Capture the cell that displays the provided text and extract its (X, Y) central coordinate. 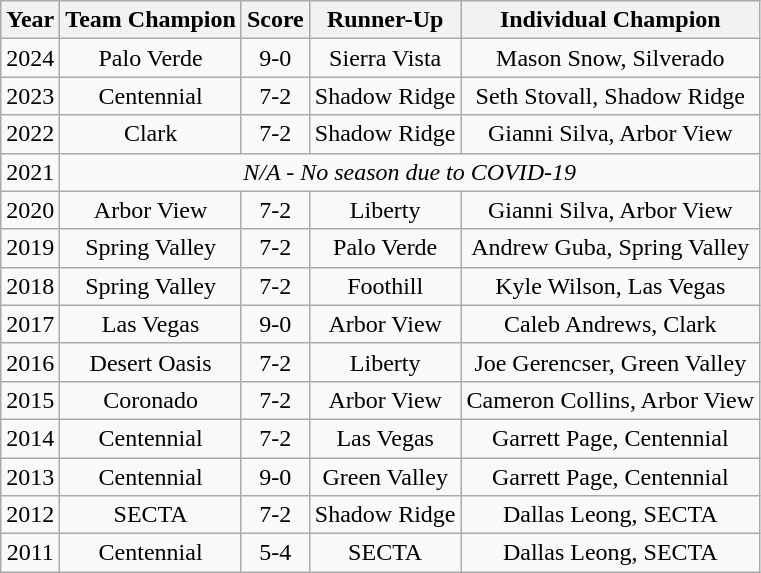
2012 (30, 515)
Coronado (151, 400)
Sierra Vista (385, 58)
Desert Oasis (151, 362)
2020 (30, 210)
Cameron Collins, Arbor View (610, 400)
Team Champion (151, 20)
2013 (30, 477)
Seth Stovall, Shadow Ridge (610, 96)
Individual Champion (610, 20)
Joe Gerencser, Green Valley (610, 362)
2015 (30, 400)
2016 (30, 362)
2021 (30, 172)
Andrew Guba, Spring Valley (610, 248)
2022 (30, 134)
Foothill (385, 286)
Year (30, 20)
2017 (30, 324)
Mason Snow, Silverado (610, 58)
2011 (30, 553)
2024 (30, 58)
Runner-Up (385, 20)
2019 (30, 248)
N/A - No season due to COVID-19 (410, 172)
2023 (30, 96)
Green Valley (385, 477)
2014 (30, 438)
Clark (151, 134)
Caleb Andrews, Clark (610, 324)
2018 (30, 286)
Score (275, 20)
5-4 (275, 553)
Kyle Wilson, Las Vegas (610, 286)
